For the text-containing cell, return its midpoint in (x, y) coordinate format. 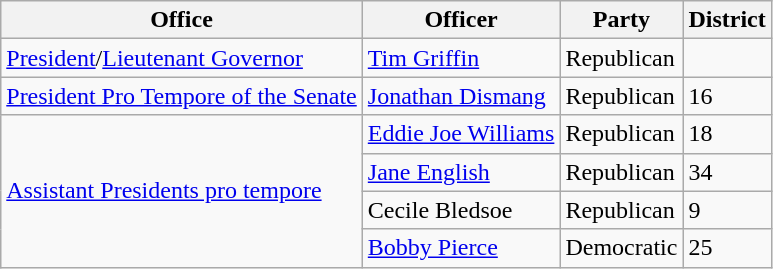
Party (622, 20)
Tim Griffin (461, 58)
President Pro Tempore of the Senate (182, 96)
Democratic (622, 248)
Jonathan Dismang (461, 96)
President/Lieutenant Governor (182, 58)
Jane English (461, 172)
34 (727, 172)
Eddie Joe Williams (461, 134)
Cecile Bledsoe (461, 210)
Assistant Presidents pro tempore (182, 191)
Officer (461, 20)
18 (727, 134)
Office (182, 20)
District (727, 20)
9 (727, 210)
Bobby Pierce (461, 248)
16 (727, 96)
25 (727, 248)
